Locate the cell with the specified text and output its [X, Y] center coordinate. 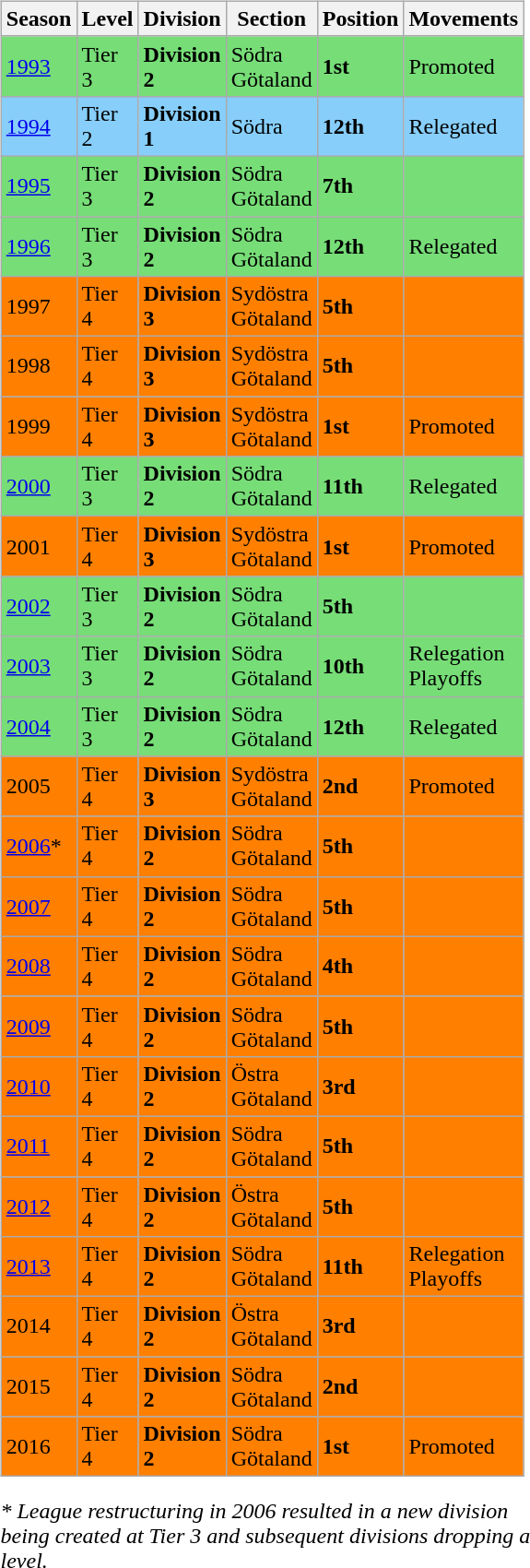
2016 [39, 1446]
2007 [39, 906]
1999 [39, 426]
Level [107, 18]
1994 [39, 125]
7th [360, 186]
1993 [39, 66]
2005 [39, 786]
2015 [39, 1387]
1998 [39, 367]
Division 1 [183, 125]
1996 [39, 245]
Season [39, 18]
2000 [39, 487]
2010 [39, 1087]
2004 [39, 727]
2006* [39, 847]
10th [360, 666]
2001 [39, 546]
2011 [39, 1146]
2012 [39, 1206]
2003 [39, 666]
Tier 2 [107, 125]
2014 [39, 1326]
2009 [39, 1026]
Section [271, 18]
1997 [39, 306]
Movements [464, 18]
Division [183, 18]
2013 [39, 1267]
1995 [39, 186]
4th [360, 967]
2002 [39, 607]
2008 [39, 967]
Södra [271, 125]
Position [360, 18]
